Determine the (x, y) coordinate at the center of the cell enclosing the given text.  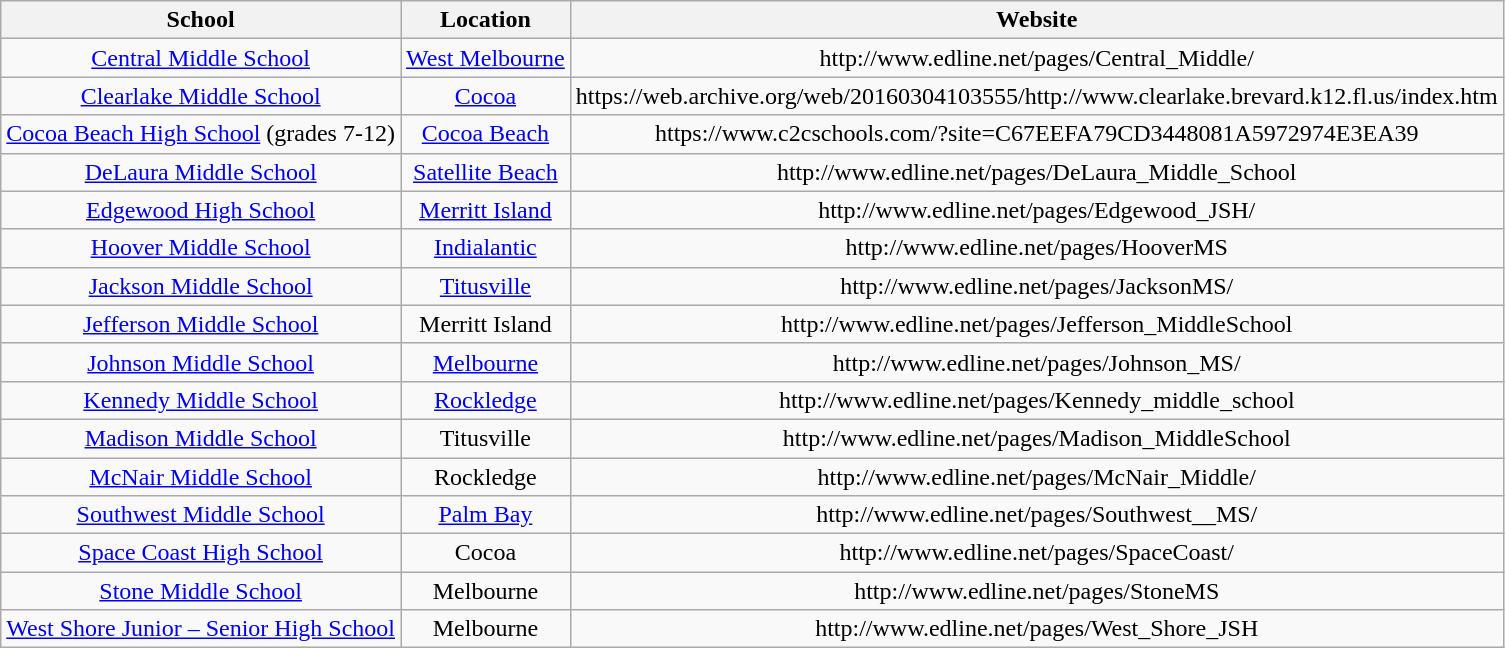
Website (1036, 20)
Jackson Middle School (201, 286)
http://www.edline.net/pages/Johnson_MS/ (1036, 362)
http://www.edline.net/pages/JacksonMS/ (1036, 286)
http://www.edline.net/pages/West_Shore_JSH (1036, 629)
http://www.edline.net/pages/McNair_Middle/ (1036, 477)
http://www.edline.net/pages/Jefferson_MiddleSchool (1036, 324)
Cocoa Beach High School (grades 7-12) (201, 134)
http://www.edline.net/pages/StoneMS (1036, 591)
Hoover Middle School (201, 248)
Edgewood High School (201, 210)
Space Coast High School (201, 553)
School (201, 20)
Central Middle School (201, 58)
Stone Middle School (201, 591)
http://www.edline.net/pages/Central_Middle/ (1036, 58)
Satellite Beach (486, 172)
Johnson Middle School (201, 362)
Location (486, 20)
Southwest Middle School (201, 515)
http://www.edline.net/pages/Kennedy_middle_school (1036, 400)
http://www.edline.net/pages/DeLaura_Middle_School (1036, 172)
http://www.edline.net/pages/Edgewood_JSH/ (1036, 210)
McNair Middle School (201, 477)
Palm Bay (486, 515)
http://www.edline.net/pages/Southwest__MS/ (1036, 515)
Madison Middle School (201, 438)
Kennedy Middle School (201, 400)
West Shore Junior – Senior High School (201, 629)
Indialantic (486, 248)
http://www.edline.net/pages/SpaceCoast/ (1036, 553)
https://web.archive.org/web/20160304103555/http://www.clearlake.brevard.k12.fl.us/index.htm (1036, 96)
http://www.edline.net/pages/HooverMS (1036, 248)
DeLaura Middle School (201, 172)
http://www.edline.net/pages/Madison_MiddleSchool (1036, 438)
https://www.c2cschools.com/?site=C67EEFA79CD3448081A5972974E3EA39 (1036, 134)
Jefferson Middle School (201, 324)
Clearlake Middle School (201, 96)
West Melbourne (486, 58)
Cocoa Beach (486, 134)
